Pinpoint the cell where the given text exists, returning its (x, y) midpoint coordinate. 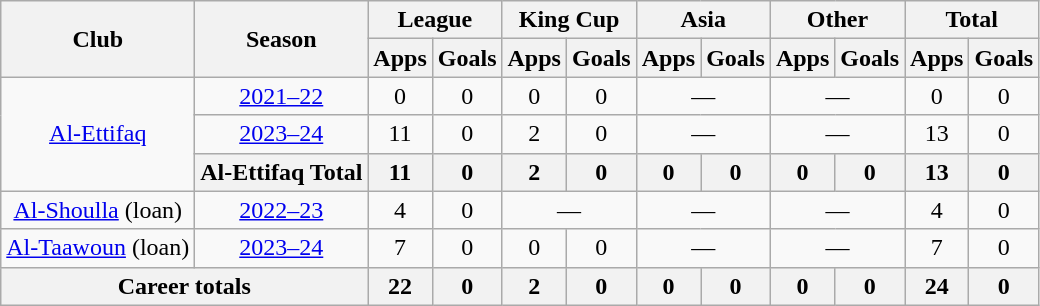
League (435, 20)
22 (400, 286)
Al-Taawoun (loan) (98, 248)
2022–23 (282, 210)
24 (937, 286)
Season (282, 39)
Career totals (184, 286)
Total (972, 20)
2021–22 (282, 96)
Al-Shoulla (loan) (98, 210)
Al-Ettifaq Total (282, 172)
Al-Ettifaq (98, 134)
King Cup (569, 20)
Other (837, 20)
Club (98, 39)
Asia (703, 20)
